Detect which cell encompasses the target text, then output its [X, Y] center coordinate. 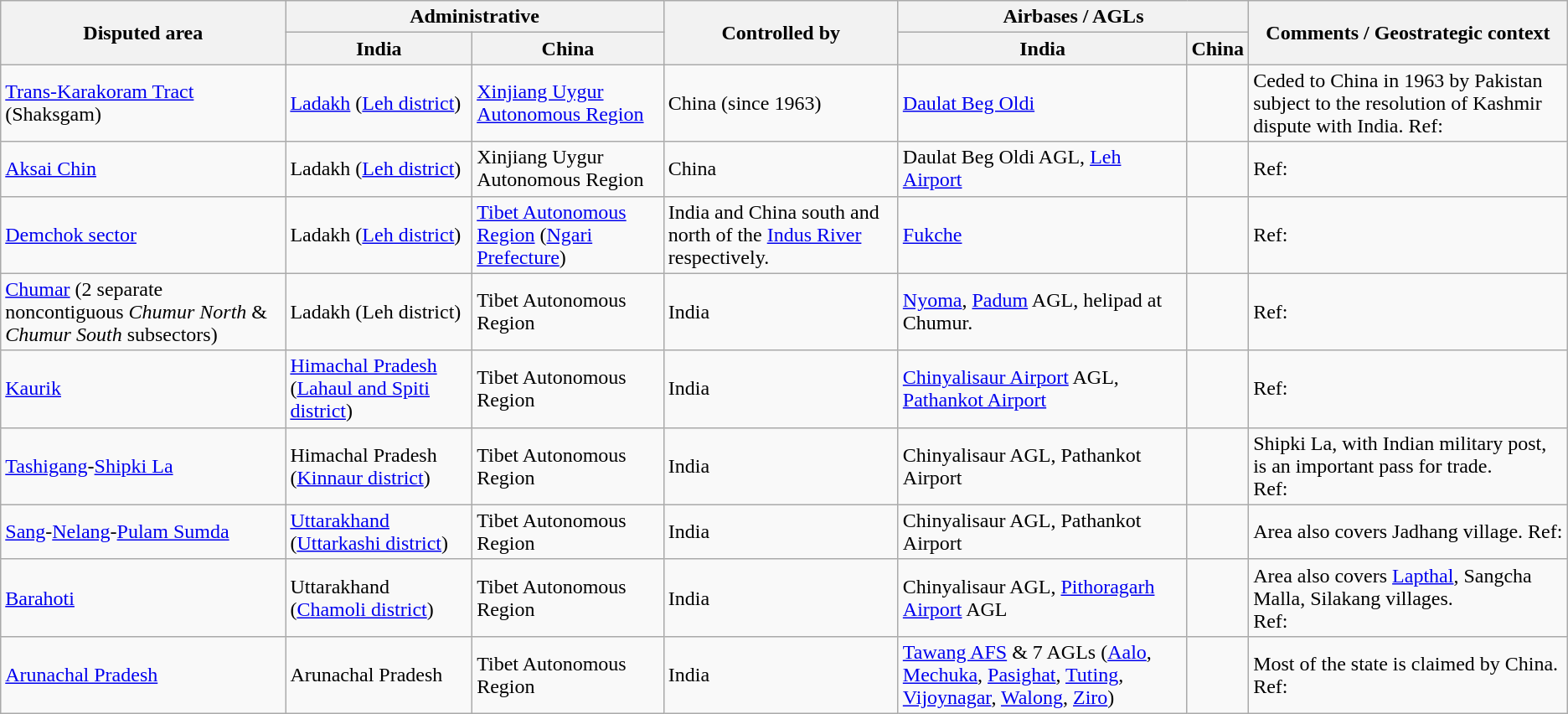
Area also covers Jadhang village. Ref: [1409, 531]
Tawang AFS & 7 AGLs (Aalo, Mechuka, Pasighat, Tuting, Vijoynagar, Walong, Ziro) [1042, 675]
Tashigang-Shipki La [143, 466]
Uttarakhand (Chamoli district) [379, 598]
Himachal Pradesh (Lahaul and Spiti district) [379, 389]
China (since 1963) [781, 103]
Airbases / AGLs [1073, 17]
Daulat Beg Oldi AGL, Leh Airport [1042, 169]
Demchok sector [143, 235]
Shipki La, with Indian military post, is an important pass for trade. Ref: [1409, 466]
Chumar (2 separate noncontiguous Chumur North & Chumur South subsectors) [143, 312]
Uttarakhand (Uttarkashi district) [379, 531]
Most of the state is claimed by China. Ref: [1409, 675]
Barahoti [143, 598]
Sang-Nelang-Pulam Sumda [143, 531]
Nyoma, Padum AGL, helipad at Chumur. [1042, 312]
Daulat Beg Oldi [1042, 103]
Administrative [474, 17]
Controlled by [781, 33]
Comments / Geostrategic context [1409, 33]
Chinyalisaur Airport AGL, Pathankot Airport [1042, 389]
Disputed area [143, 33]
Fukche [1042, 235]
Chinyalisaur AGL, Pithoragarh Airport AGL [1042, 598]
India and China south and north of the Indus River respectively. [781, 235]
Himachal Pradesh (Kinnaur district) [379, 466]
Ceded to China in 1963 by Pakistan subject to the resolution of Kashmir dispute with India. Ref: [1409, 103]
Aksai Chin [143, 169]
Tibet Autonomous Region (Ngari Prefecture) [568, 235]
Trans-Karakoram Tract (Shaksgam) [143, 103]
Kaurik [143, 389]
Area also covers Lapthal, Sangcha Malla, Silakang villages. Ref: [1409, 598]
